Output the [x, y] coordinate of the center of the cell containing the given text.  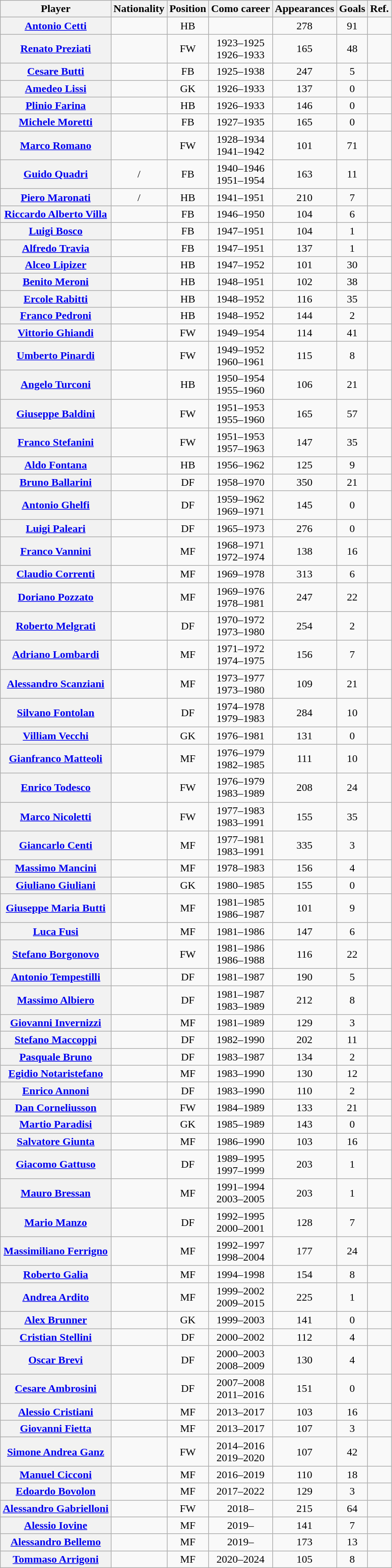
Luca Fusi [56, 931]
Position [188, 9]
Antonio Ghelfi [56, 505]
215 [304, 1508]
128 [304, 1222]
Mario Manzo [56, 1222]
Alfredo Travia [56, 248]
1986–1990 [240, 1141]
Riccardo Alberto Villa [56, 214]
Stefano Maccoppi [56, 1040]
Alessio Iovine [56, 1525]
Aldo Fontana [56, 465]
Cristian Stellini [56, 1337]
106 [304, 384]
Goals [352, 9]
Silvano Fontolan [56, 713]
48 [352, 49]
Player [56, 9]
Renato Preziati [56, 49]
Massimo Albiero [56, 1000]
Enrico Annoni [56, 1091]
1940–19461951–1954 [240, 174]
1949–1954 [240, 333]
1984–1989 [240, 1108]
Alessio Cristiani [56, 1412]
1928–19341941–1942 [240, 145]
1994–1998 [240, 1274]
2018– [240, 1508]
1976–19791982–1985 [240, 759]
1999–20022009–2015 [240, 1297]
Antonio Cetti [56, 26]
13 [352, 1542]
Luigi Bosco [56, 231]
1977–19831983–1991 [240, 817]
Manuel Cicconi [56, 1475]
134 [304, 1057]
Egidio Notaristefano [56, 1074]
1949–19521960–1961 [240, 356]
Benito Meroni [56, 282]
109 [304, 684]
1956–1962 [240, 465]
102 [304, 282]
146 [304, 105]
38 [352, 282]
Franco Stefanini [56, 442]
111 [304, 759]
1951–19531955–1960 [240, 414]
225 [304, 1297]
Simone Andrea Ganz [56, 1452]
1973–19771973–1980 [240, 684]
1983–1987 [240, 1057]
41 [352, 333]
1951–19531957–1963 [240, 442]
2020–2024 [240, 1559]
114 [304, 333]
1941–1951 [240, 197]
1959–19621969–1971 [240, 505]
Piero Maronati [56, 197]
Tommaso Arrigoni [56, 1559]
Plinio Farina [56, 105]
Enrico Todesco [56, 787]
Salvatore Giunta [56, 1141]
1978–1983 [240, 868]
Ercole Rabitti [56, 299]
105 [304, 1559]
2007–20082011–2016 [240, 1389]
Giovanni Invernizzi [56, 1023]
Giuseppe Baldini [56, 414]
1989–19951997–1999 [240, 1165]
131 [304, 736]
208 [304, 787]
145 [304, 505]
210 [304, 197]
Giuliano Giuliani [56, 885]
1981–19851986–1987 [240, 908]
133 [304, 1108]
1947–1952 [240, 265]
1981–19871983–1989 [240, 1000]
2000–20032008–2009 [240, 1360]
Oscar Brevi [56, 1360]
Alessandro Bellemo [56, 1542]
Bruno Ballarini [56, 482]
42 [352, 1452]
1992–19952000–2001 [240, 1222]
1980–1985 [240, 885]
1946–1950 [240, 214]
Marco Nicoletti [56, 817]
154 [304, 1274]
Vittorio Ghiandi [56, 333]
173 [304, 1542]
Roberto Melgrati [56, 626]
Angelo Turconi [56, 384]
313 [304, 574]
1981–1986 [240, 931]
Franco Vannini [56, 551]
1965–1973 [240, 528]
18 [352, 1475]
1948–1951 [240, 282]
1971–19721974–1975 [240, 655]
91 [352, 26]
1976–1981 [240, 736]
177 [304, 1251]
Amedeo Lissi [56, 89]
1982–1990 [240, 1040]
1985–1989 [240, 1125]
278 [304, 26]
71 [352, 145]
112 [304, 1337]
125 [304, 465]
202 [304, 1040]
1981–19861986–1988 [240, 954]
254 [304, 626]
284 [304, 713]
1923–19251926–1933 [240, 49]
1999–2003 [240, 1320]
2017–2022 [240, 1491]
Pasquale Bruno [56, 1057]
Cesare Butti [56, 72]
64 [352, 1508]
Roberto Galia [56, 1274]
Stefano Borgonovo [56, 954]
Guido Quadri [56, 174]
190 [304, 977]
Ref. [379, 9]
1950–19541955–1960 [240, 384]
Franco Pedroni [56, 316]
Antonio Tempestilli [56, 977]
1970–19721973–1980 [240, 626]
Adriano Lombardi [56, 655]
143 [304, 1125]
1969–1978 [240, 574]
1977–19811983–1991 [240, 845]
Claudio Correnti [56, 574]
Villiam Vecchi [56, 736]
Cesare Ambrosini [56, 1389]
Luigi Paleari [56, 528]
Giovanni Fietta [56, 1429]
Gianfranco Matteoli [56, 759]
335 [304, 845]
1968–19711972–1974 [240, 551]
2016–2019 [240, 1475]
Marco Romano [56, 145]
1981–1987 [240, 977]
Edoardo Bovolon [56, 1491]
Appearances [304, 9]
1927–1935 [240, 122]
Giacomo Gattuso [56, 1165]
276 [304, 528]
30 [352, 265]
151 [304, 1389]
Dan Corneliusson [56, 1108]
Giancarlo Centi [56, 845]
12 [352, 1074]
Alessandro Gabrielloni [56, 1508]
115 [304, 356]
1974–19781979–1983 [240, 713]
163 [304, 174]
Umberto Pinardi [56, 356]
Giuseppe Maria Butti [56, 908]
Andrea Ardito [56, 1297]
Nationality [139, 9]
1981–1989 [240, 1023]
Como career [240, 9]
Massimo Mancini [56, 868]
Mauro Bressan [56, 1193]
144 [304, 316]
Michele Moretti [56, 122]
1976–19791983–1989 [240, 787]
57 [352, 414]
1992–19971998–2004 [240, 1251]
1958–1970 [240, 482]
Alex Brunner [56, 1320]
212 [304, 1000]
350 [304, 482]
Martio Paradisi [56, 1125]
Alessandro Scanziani [56, 684]
1969–19761978–1981 [240, 597]
Alceo Lipizer [56, 265]
138 [304, 551]
Doriano Pozzato [56, 597]
1991–19942003–2005 [240, 1193]
1925–1938 [240, 72]
2014–20162019–2020 [240, 1452]
2000–2002 [240, 1337]
Massimiliano Ferrigno [56, 1251]
